Identify which cell holds the provided text, then report its (X, Y) central coordinate. 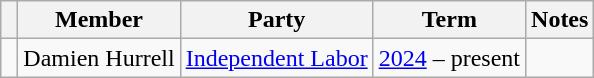
Damien Hurrell (99, 58)
Term (449, 20)
Independent Labor (276, 58)
Member (99, 20)
2024 – present (449, 58)
Party (276, 20)
Notes (560, 20)
